For the text-containing cell, return its midpoint in [X, Y] coordinate format. 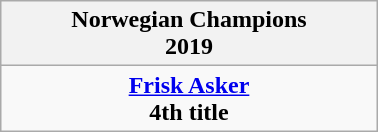
Norwegian Champions2019 [189, 34]
Frisk Asker4th title [189, 98]
